Search for the cell housing the specified text and yield its (X, Y) center coordinate. 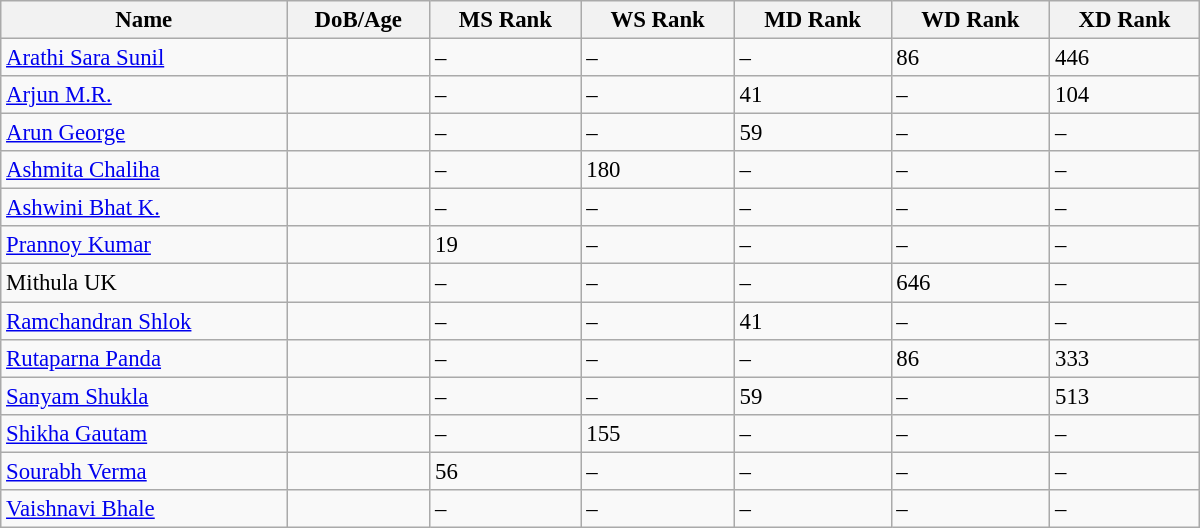
Ashmita Chaliha (144, 170)
180 (658, 170)
19 (506, 245)
Mithula UK (144, 283)
104 (1125, 95)
Name (144, 20)
WD Rank (970, 20)
Sanyam Shukla (144, 396)
Arathi Sara Sunil (144, 58)
646 (970, 283)
MD Rank (812, 20)
Ashwini Bhat K. (144, 208)
513 (1125, 396)
Sourabh Verma (144, 471)
WS Rank (658, 20)
Shikha Gautam (144, 433)
Arjun M.R. (144, 95)
MS Rank (506, 20)
Ramchandran Shlok (144, 321)
Arun George (144, 133)
Prannoy Kumar (144, 245)
Vaishnavi Bhale (144, 509)
155 (658, 433)
56 (506, 471)
333 (1125, 358)
446 (1125, 58)
XD Rank (1125, 20)
DoB/Age (358, 20)
Rutaparna Panda (144, 358)
